Return (x, y) of the center of cell containing provided text 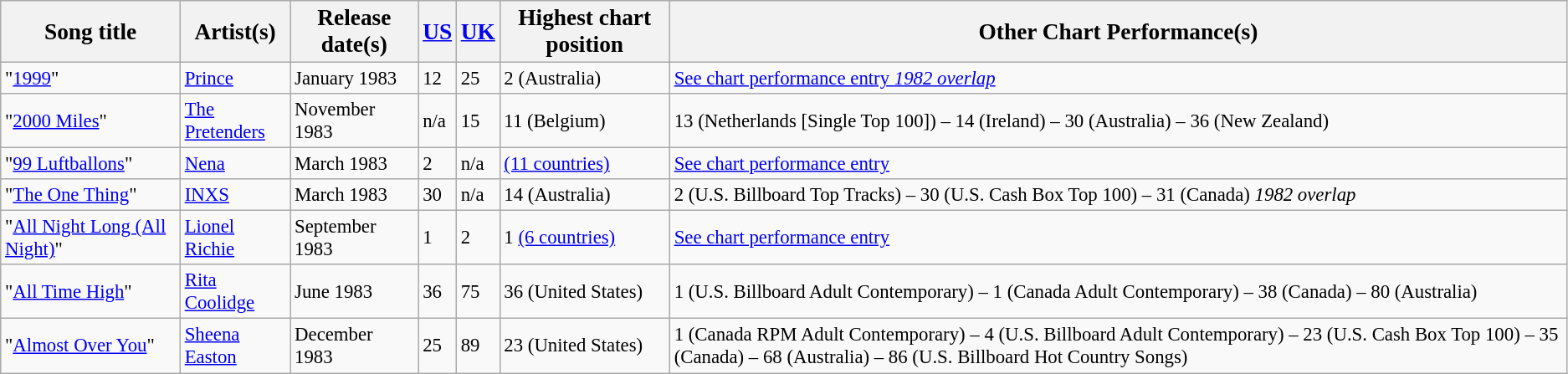
(11 countries) (584, 164)
Other Chart Performance(s) (1118, 32)
See chart performance entry 1982 overlap (1118, 79)
14 (Australia) (584, 195)
"1999" (90, 79)
"Almost Over You" (90, 346)
"All Time High" (90, 291)
"All Night Long (All Night)" (90, 238)
December 1983 (355, 346)
15 (478, 120)
INXS (234, 195)
Prince (234, 79)
"2000 Miles" (90, 120)
November 1983 (355, 120)
Highest chart position (584, 32)
Song title (90, 32)
Lionel Richie (234, 238)
13 (Netherlands [Single Top 100]) – 14 (Ireland) – 30 (Australia) – 36 (New Zealand) (1118, 120)
1 (438, 238)
US (438, 32)
1 (6 countries) (584, 238)
11 (Belgium) (584, 120)
36 (United States) (584, 291)
September 1983 (355, 238)
89 (478, 346)
Release date(s) (355, 32)
June 1983 (355, 291)
12 (438, 79)
The Pretenders (234, 120)
January 1983 (355, 79)
23 (United States) (584, 346)
UK (478, 32)
Artist(s) (234, 32)
30 (438, 195)
1 (U.S. Billboard Adult Contemporary) – 1 (Canada Adult Contemporary) – 38 (Canada) – 80 (Australia) (1118, 291)
2 (Australia) (584, 79)
"The One Thing" (90, 195)
75 (478, 291)
2 (U.S. Billboard Top Tracks) – 30 (U.S. Cash Box Top 100) – 31 (Canada) 1982 overlap (1118, 195)
"99 Luftballons" (90, 164)
Sheena Easton (234, 346)
36 (438, 291)
Rita Coolidge (234, 291)
Nena (234, 164)
